Pinpoint the cell where the given text exists, returning its (x, y) midpoint coordinate. 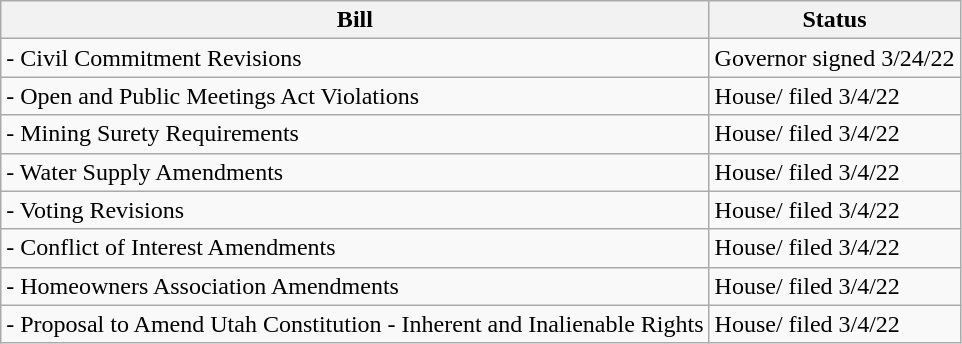
- Voting Revisions (355, 210)
- Homeowners Association Amendments (355, 286)
- Proposal to Amend Utah Constitution - Inherent and Inalienable Rights (355, 324)
- Mining Surety Requirements (355, 134)
- Civil Commitment Revisions (355, 58)
- Open and Public Meetings Act Violations (355, 96)
- Conflict of Interest Amendments (355, 248)
Bill (355, 20)
Status (834, 20)
Governor signed 3/24/22 (834, 58)
- Water Supply Amendments (355, 172)
